Extract the [X, Y] coordinate from the center of the cell holding the provided text.  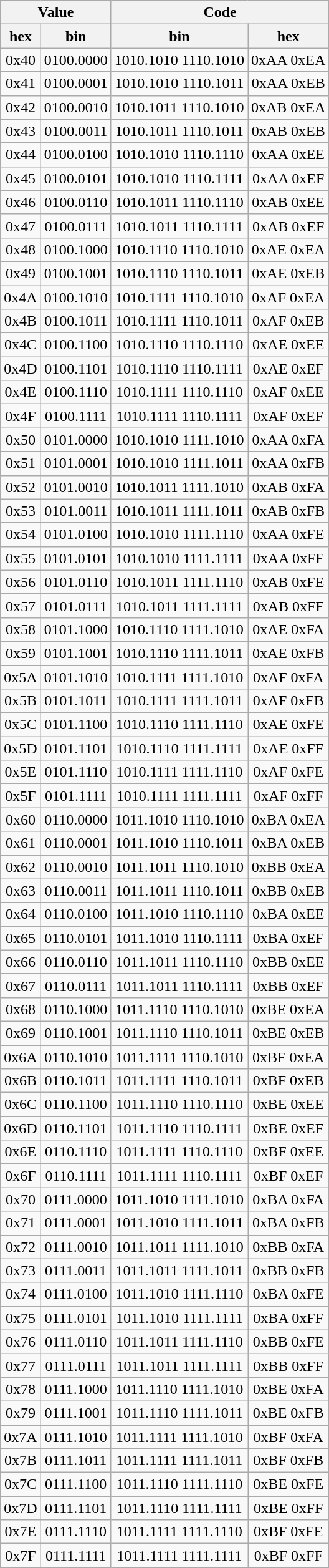
0x78 [21, 1389]
1011.1011 1111.1010 [179, 1247]
0xBF 0xFE [288, 1532]
1011.1010 1110.1111 [179, 938]
0xBA 0xEF [288, 938]
1011.1111 1110.1010 [179, 1057]
0x7B [21, 1461]
0x6D [21, 1128]
0x4B [21, 321]
1010.1111 1110.1110 [179, 392]
1011.1011 1110.1111 [179, 985]
1010.1110 1111.1011 [179, 653]
0xBE 0xFA [288, 1389]
0x5B [21, 701]
0111.0100 [76, 1294]
0xBA 0xFB [288, 1223]
0x40 [21, 60]
1011.1110 1110.1110 [179, 1105]
1011.1011 1111.1110 [179, 1342]
0110.0000 [76, 820]
0100.1100 [76, 345]
0x69 [21, 1033]
1010.1111 1110.1111 [179, 416]
1011.1111 1110.1110 [179, 1152]
0xBB 0xFA [288, 1247]
0100.1011 [76, 321]
0101.0100 [76, 535]
0x7A [21, 1436]
0110.1001 [76, 1033]
0110.0011 [76, 891]
0x46 [21, 202]
0100.1101 [76, 369]
0xBF 0xEA [288, 1057]
0x6B [21, 1081]
1010.1110 1110.1110 [179, 345]
1011.1010 1110.1010 [179, 820]
0xAF 0xEF [288, 416]
0xAA 0xEE [288, 155]
0x41 [21, 84]
0101.0011 [76, 511]
1010.1111 1110.1011 [179, 321]
0xAE 0xEF [288, 369]
0x7E [21, 1532]
0x51 [21, 463]
1011.1010 1110.1011 [179, 843]
0x57 [21, 606]
1011.1110 1111.1010 [179, 1389]
0111.0011 [76, 1270]
0x45 [21, 178]
0111.0111 [76, 1365]
1010.1110 1111.1111 [179, 748]
0100.0111 [76, 226]
0xAA 0xEB [288, 84]
1011.1010 1111.1110 [179, 1294]
1010.1111 1111.1010 [179, 677]
0xBE 0xFF [288, 1508]
0x6C [21, 1105]
0xBB 0xFB [288, 1270]
0xBA 0xFE [288, 1294]
0x70 [21, 1199]
0100.0110 [76, 202]
1010.1010 1110.1011 [179, 84]
0x56 [21, 582]
0xAE 0xEA [288, 249]
0110.1000 [76, 1009]
0110.0010 [76, 867]
0xAB 0xEF [288, 226]
1011.1111 1111.1011 [179, 1461]
1011.1111 1111.1111 [179, 1556]
0xBF 0xEF [288, 1176]
1011.1010 1111.1011 [179, 1223]
0xAB 0xFF [288, 606]
0xBF 0xFB [288, 1461]
0xBF 0xEB [288, 1081]
1011.1010 1110.1110 [179, 914]
0x4D [21, 369]
0xAF 0xFE [288, 772]
0xAF 0xEE [288, 392]
0110.1111 [76, 1176]
0xBA 0xEB [288, 843]
0xAF 0xEB [288, 321]
0xAE 0xFF [288, 748]
0xBA 0xEA [288, 820]
0x4C [21, 345]
0x5C [21, 725]
1010.1110 1110.1111 [179, 369]
0xBE 0xEA [288, 1009]
0100.0000 [76, 60]
1011.1011 1111.1111 [179, 1365]
0x5F [21, 796]
Code [220, 12]
1011.1110 1111.1110 [179, 1484]
1011.1111 1110.1111 [179, 1176]
0x72 [21, 1247]
0xBB 0xEB [288, 891]
0101.0001 [76, 463]
0110.0110 [76, 962]
0100.1110 [76, 392]
0x55 [21, 558]
0xAE 0xFE [288, 725]
0x61 [21, 843]
0x71 [21, 1223]
0x44 [21, 155]
0111.0000 [76, 1199]
1010.1111 1111.1111 [179, 796]
1010.1010 1110.1111 [179, 178]
0xBA 0xFF [288, 1318]
0xAB 0xFA [288, 487]
0x64 [21, 914]
1010.1011 1111.1110 [179, 582]
1010.1010 1110.1110 [179, 155]
0xAE 0xEE [288, 345]
0xBE 0xEF [288, 1128]
1011.1010 1111.1010 [179, 1199]
1010.1110 1111.1110 [179, 725]
0100.0011 [76, 131]
0x79 [21, 1413]
0x76 [21, 1342]
0x4E [21, 392]
0xAF 0xFA [288, 677]
0111.1010 [76, 1436]
0xAB 0xFE [288, 582]
0110.0001 [76, 843]
0x42 [21, 107]
1010.1110 1111.1010 [179, 629]
0101.1011 [76, 701]
0110.0101 [76, 938]
0x43 [21, 131]
0x7C [21, 1484]
1011.1111 1111.1110 [179, 1532]
1010.1111 1111.1011 [179, 701]
0xBB 0xEA [288, 867]
0111.1100 [76, 1484]
1011.1111 1110.1011 [179, 1081]
1010.1011 1110.1011 [179, 131]
1010.1110 1110.1010 [179, 249]
0100.1111 [76, 416]
0110.1100 [76, 1105]
0xAB 0xEB [288, 131]
0xBB 0xFF [288, 1365]
1010.1111 1111.1110 [179, 772]
0x5E [21, 772]
1011.1010 1111.1111 [179, 1318]
0xBB 0xEE [288, 962]
0xAF 0xFB [288, 701]
0101.1001 [76, 653]
0xBE 0xFB [288, 1413]
0x59 [21, 653]
0xAA 0xEA [288, 60]
0100.1000 [76, 249]
0111.0001 [76, 1223]
0100.0010 [76, 107]
0x50 [21, 440]
1010.1110 1110.1011 [179, 273]
0101.0101 [76, 558]
1010.1010 1111.1010 [179, 440]
0110.1110 [76, 1152]
0x48 [21, 249]
1011.1110 1111.1111 [179, 1508]
0xAB 0xEA [288, 107]
0x68 [21, 1009]
0111.1110 [76, 1532]
0111.0110 [76, 1342]
0x6F [21, 1176]
0101.0111 [76, 606]
0x74 [21, 1294]
0101.1000 [76, 629]
0x66 [21, 962]
0x58 [21, 629]
0101.1100 [76, 725]
0100.0001 [76, 84]
0x7F [21, 1556]
0x65 [21, 938]
0xBF 0xEE [288, 1152]
0101.1111 [76, 796]
1010.1010 1111.1110 [179, 535]
1011.1011 1110.1110 [179, 962]
0x5D [21, 748]
1011.1110 1110.1111 [179, 1128]
0x60 [21, 820]
0xBA 0xFA [288, 1199]
1010.1011 1110.1111 [179, 226]
1010.1011 1111.1111 [179, 606]
0xBF 0xFF [288, 1556]
0111.1000 [76, 1389]
0xBE 0xEE [288, 1105]
1010.1111 1110.1010 [179, 298]
0100.1001 [76, 273]
0x67 [21, 985]
0xBF 0xFA [288, 1436]
0x77 [21, 1365]
0101.1101 [76, 748]
0x4A [21, 298]
0101.1010 [76, 677]
0xBB 0xFE [288, 1342]
0x63 [21, 891]
1011.1011 1110.1011 [179, 891]
0101.0010 [76, 487]
0xAE 0xFB [288, 653]
0xAA 0xEF [288, 178]
0101.1110 [76, 772]
1010.1011 1110.1110 [179, 202]
1011.1110 1110.1011 [179, 1033]
0xAE 0xEB [288, 273]
1010.1011 1111.1010 [179, 487]
0x52 [21, 487]
0xBE 0xFE [288, 1484]
0x53 [21, 511]
0x7D [21, 1508]
0111.1101 [76, 1508]
1011.1011 1111.1011 [179, 1270]
1011.1011 1110.1010 [179, 867]
0100.0101 [76, 178]
1010.1011 1110.1010 [179, 107]
1011.1110 1110.1010 [179, 1009]
0x54 [21, 535]
0110.1011 [76, 1081]
1011.1110 1111.1011 [179, 1413]
0111.1011 [76, 1461]
0x73 [21, 1270]
0110.0111 [76, 985]
1010.1010 1110.1010 [179, 60]
0111.1001 [76, 1413]
0110.1101 [76, 1128]
0101.0000 [76, 440]
0xAA 0xFB [288, 463]
0xBE 0xEB [288, 1033]
0xAB 0xEE [288, 202]
1010.1011 1111.1011 [179, 511]
0xAA 0xFA [288, 440]
0xAB 0xFB [288, 511]
0x5A [21, 677]
0x47 [21, 226]
Value [56, 12]
0x6E [21, 1152]
0110.0100 [76, 914]
0x62 [21, 867]
0111.1111 [76, 1556]
1010.1010 1111.1111 [179, 558]
0111.0010 [76, 1247]
0x75 [21, 1318]
0xAA 0xFE [288, 535]
0xAF 0xEA [288, 298]
0101.0110 [76, 582]
0x4F [21, 416]
0100.0100 [76, 155]
0xAA 0xFF [288, 558]
0x6A [21, 1057]
0x49 [21, 273]
0xBA 0xEE [288, 914]
1010.1010 1111.1011 [179, 463]
0111.0101 [76, 1318]
0xAE 0xFA [288, 629]
1011.1111 1111.1010 [179, 1436]
0xAF 0xFF [288, 796]
0100.1010 [76, 298]
0xBB 0xEF [288, 985]
0110.1010 [76, 1057]
